Provide the [x, y] coordinate of the cell's center where the given text is located.  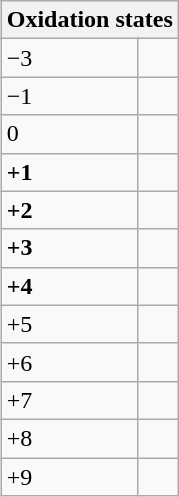
+9 [69, 477]
−1 [69, 96]
−3 [69, 58]
+6 [69, 362]
+8 [69, 438]
+1 [69, 172]
+4 [69, 286]
+2 [69, 210]
Oxidation states [90, 20]
+7 [69, 400]
+3 [69, 248]
0 [69, 134]
+5 [69, 324]
